Capture the cell that displays the provided text and extract its [X, Y] central coordinate. 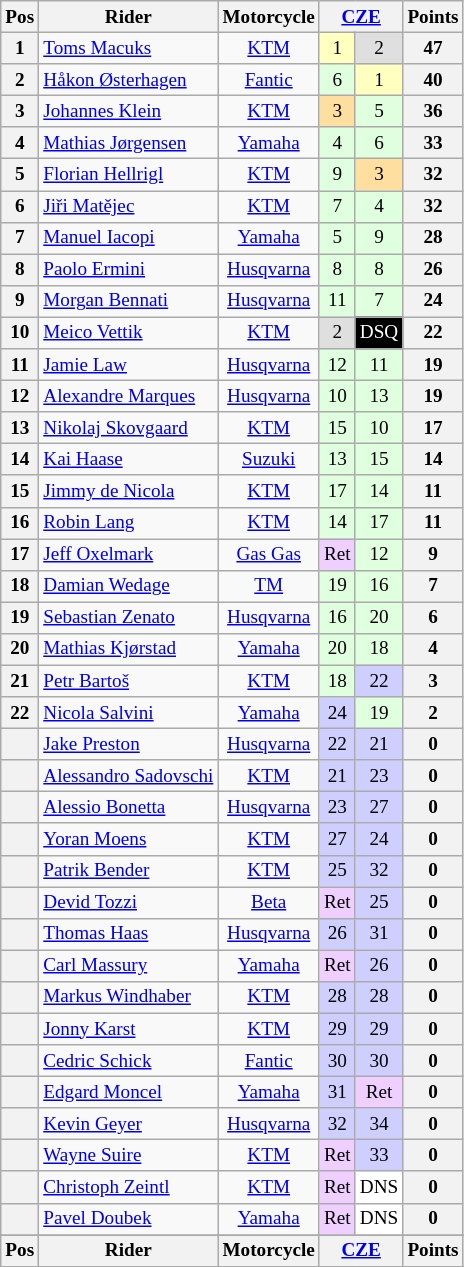
47 [433, 48]
Thomas Haas [128, 934]
Petr Bartoš [128, 681]
Manuel Iacopi [128, 238]
TM [269, 586]
Johannes Klein [128, 111]
Alessandro Sadovschi [128, 776]
Patrik Bender [128, 871]
Jiři Matějec [128, 206]
Meico Vettik [128, 333]
Florian Hellrigl [128, 175]
Nikolaj Skovgaard [128, 428]
Morgan Bennati [128, 301]
Wayne Suire [128, 1156]
Alessio Bonetta [128, 808]
Devid Tozzi [128, 902]
DSQ [379, 333]
Jake Preston [128, 744]
Jeff Oxelmark [128, 554]
Jamie Law [128, 365]
Kai Haase [128, 460]
Markus Windhaber [128, 997]
40 [433, 80]
Carl Massury [128, 966]
Edgard Moncel [128, 1092]
Toms Macuks [128, 48]
Yoran Moens [128, 839]
Suzuki [269, 460]
Beta [269, 902]
Paolo Ermini [128, 270]
36 [433, 111]
Sebastian Zenato [128, 618]
Kevin Geyer [128, 1124]
Gas Gas [269, 554]
Pavel Doubek [128, 1219]
34 [379, 1124]
Mathias Kjørstad [128, 649]
Cedric Schick [128, 1061]
Nicola Salvini [128, 713]
Håkon Østerhagen [128, 80]
Mathias Jørgensen [128, 143]
Robin Lang [128, 523]
Jonny Karst [128, 1029]
Jimmy de Nicola [128, 491]
Alexandre Marques [128, 396]
Damian Wedage [128, 586]
Christoph Zeintl [128, 1187]
